Detect which cell encompasses the target text, then output its (x, y) center coordinate. 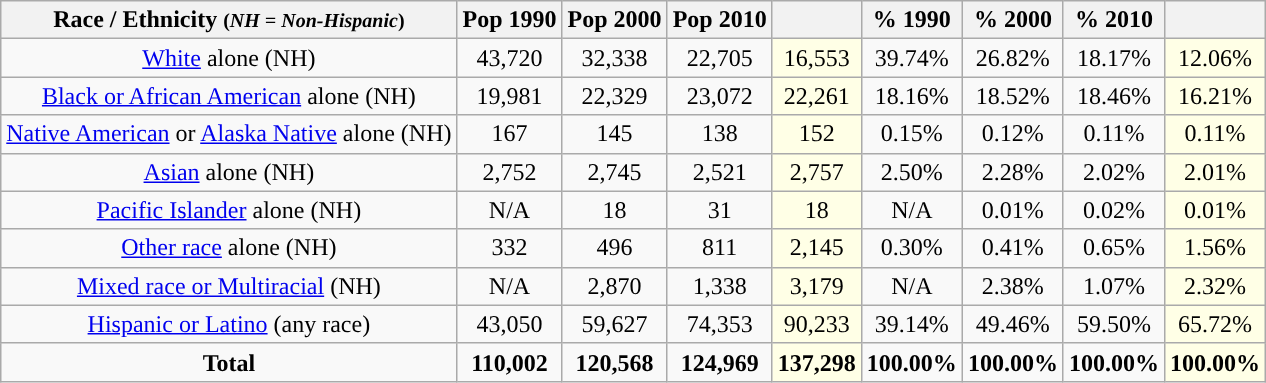
Pacific Islander alone (NH) (229, 210)
Hispanic or Latino (any race) (229, 324)
0.65% (1114, 248)
White alone (NH) (229, 58)
2.50% (912, 172)
18.52% (1012, 96)
2.28% (1012, 172)
0.12% (1012, 134)
26.82% (1012, 58)
43,720 (510, 58)
43,050 (510, 324)
496 (614, 248)
2.01% (1214, 172)
2,870 (614, 286)
18.46% (1114, 96)
Pop 1990 (510, 20)
% 1990 (912, 20)
Race / Ethnicity (NH = Non-Hispanic) (229, 20)
1,338 (720, 286)
18.16% (912, 96)
152 (816, 134)
16,553 (816, 58)
2,145 (816, 248)
1.56% (1214, 248)
% 2010 (1114, 20)
Other race alone (NH) (229, 248)
18.17% (1114, 58)
Asian alone (NH) (229, 172)
138 (720, 134)
59.50% (1114, 324)
110,002 (510, 362)
31 (720, 210)
167 (510, 134)
Native American or Alaska Native alone (NH) (229, 134)
332 (510, 248)
811 (720, 248)
22,261 (816, 96)
2,757 (816, 172)
120,568 (614, 362)
74,353 (720, 324)
% 2000 (1012, 20)
22,705 (720, 58)
Pop 2000 (614, 20)
0.30% (912, 248)
0.02% (1114, 210)
Pop 2010 (720, 20)
39.74% (912, 58)
19,981 (510, 96)
90,233 (816, 324)
22,329 (614, 96)
Mixed race or Multiracial (NH) (229, 286)
65.72% (1214, 324)
2.02% (1114, 172)
12.06% (1214, 58)
124,969 (720, 362)
2.38% (1012, 286)
145 (614, 134)
2.32% (1214, 286)
2,745 (614, 172)
59,627 (614, 324)
3,179 (816, 286)
2,752 (510, 172)
0.15% (912, 134)
23,072 (720, 96)
49.46% (1012, 324)
137,298 (816, 362)
Black or African American alone (NH) (229, 96)
Total (229, 362)
16.21% (1214, 96)
0.41% (1012, 248)
1.07% (1114, 286)
2,521 (720, 172)
39.14% (912, 324)
32,338 (614, 58)
